Find where the given text appears and provide that cell's center as [x, y] coordinate. 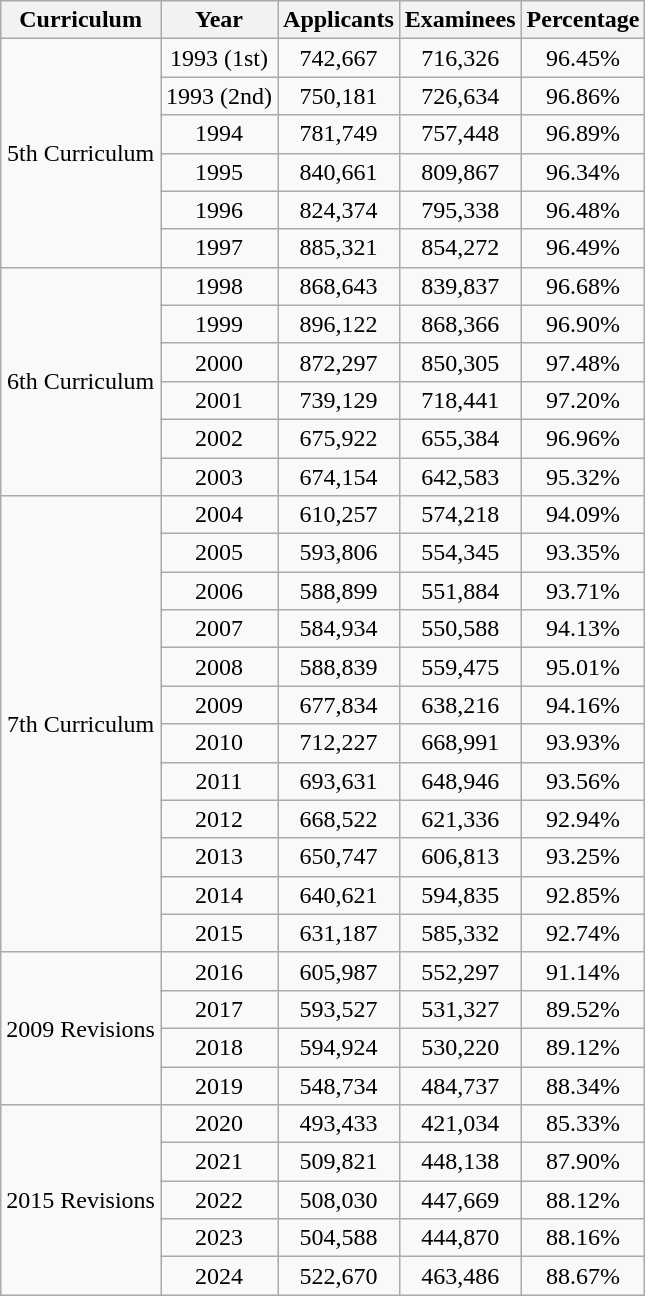
1999 [218, 324]
1995 [218, 172]
739,129 [339, 400]
2019 [218, 1085]
94.09% [583, 515]
548,734 [339, 1085]
421,034 [460, 1124]
448,138 [460, 1162]
588,899 [339, 591]
2015 Revisions [81, 1200]
1993 (2nd) [218, 96]
551,884 [460, 591]
96.96% [583, 438]
854,272 [460, 248]
559,475 [460, 667]
95.32% [583, 477]
96.49% [583, 248]
Percentage [583, 20]
642,583 [460, 477]
593,806 [339, 553]
638,216 [460, 705]
674,154 [339, 477]
93.25% [583, 857]
89.12% [583, 1047]
574,218 [460, 515]
94.13% [583, 629]
2001 [218, 400]
552,297 [460, 971]
88.16% [583, 1238]
6th Curriculum [81, 381]
92.74% [583, 933]
1998 [218, 286]
1996 [218, 210]
484,737 [460, 1085]
85.33% [583, 1124]
522,670 [339, 1276]
668,991 [460, 743]
88.34% [583, 1085]
824,374 [339, 210]
96.90% [583, 324]
2005 [218, 553]
2018 [218, 1047]
868,366 [460, 324]
668,522 [339, 819]
718,441 [460, 400]
750,181 [339, 96]
88.12% [583, 1200]
5th Curriculum [81, 153]
97.20% [583, 400]
605,987 [339, 971]
650,747 [339, 857]
896,122 [339, 324]
Curriculum [81, 20]
593,527 [339, 1009]
Applicants [339, 20]
868,643 [339, 286]
2000 [218, 362]
1993 (1st) [218, 58]
648,946 [460, 781]
2024 [218, 1276]
1997 [218, 248]
2008 [218, 667]
781,749 [339, 134]
742,667 [339, 58]
444,870 [460, 1238]
95.01% [583, 667]
504,588 [339, 1238]
584,934 [339, 629]
2012 [218, 819]
463,486 [460, 1276]
631,187 [339, 933]
2017 [218, 1009]
1994 [218, 134]
96.34% [583, 172]
2021 [218, 1162]
97.48% [583, 362]
530,220 [460, 1047]
531,327 [460, 1009]
7th Curriculum [81, 724]
2013 [218, 857]
655,384 [460, 438]
640,621 [339, 895]
96.68% [583, 286]
726,634 [460, 96]
2015 [218, 933]
2011 [218, 781]
508,030 [339, 1200]
2014 [218, 895]
2009 [218, 705]
92.94% [583, 819]
96.89% [583, 134]
606,813 [460, 857]
96.48% [583, 210]
2002 [218, 438]
2006 [218, 591]
621,336 [460, 819]
509,821 [339, 1162]
447,669 [460, 1200]
2020 [218, 1124]
872,297 [339, 362]
850,305 [460, 362]
96.45% [583, 58]
757,448 [460, 134]
Year [218, 20]
93.93% [583, 743]
550,588 [460, 629]
677,834 [339, 705]
Examinees [460, 20]
2016 [218, 971]
693,631 [339, 781]
2009 Revisions [81, 1028]
675,922 [339, 438]
2022 [218, 1200]
885,321 [339, 248]
93.71% [583, 591]
840,661 [339, 172]
588,839 [339, 667]
93.56% [583, 781]
809,867 [460, 172]
716,326 [460, 58]
91.14% [583, 971]
2010 [218, 743]
795,338 [460, 210]
2004 [218, 515]
2007 [218, 629]
89.52% [583, 1009]
610,257 [339, 515]
96.86% [583, 96]
94.16% [583, 705]
594,924 [339, 1047]
585,332 [460, 933]
2023 [218, 1238]
92.85% [583, 895]
88.67% [583, 1276]
839,837 [460, 286]
87.90% [583, 1162]
493,433 [339, 1124]
594,835 [460, 895]
93.35% [583, 553]
554,345 [460, 553]
2003 [218, 477]
712,227 [339, 743]
